Return [x, y] of the center of cell containing provided text 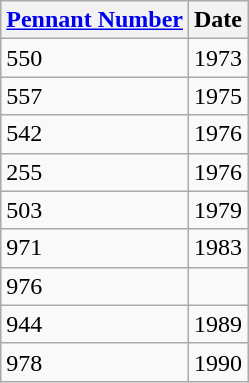
1975 [218, 96]
1979 [218, 210]
1989 [218, 324]
971 [95, 248]
255 [95, 172]
976 [95, 286]
944 [95, 324]
Pennant Number [95, 20]
503 [95, 210]
550 [95, 58]
1990 [218, 362]
1973 [218, 58]
557 [95, 96]
542 [95, 134]
978 [95, 362]
Date [218, 20]
1983 [218, 248]
